Extract the (x, y) coordinate from the center of the cell holding the provided text.  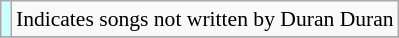
Indicates songs not written by Duran Duran (205, 19)
